Detect which cell encompasses the target text, then output its (X, Y) center coordinate. 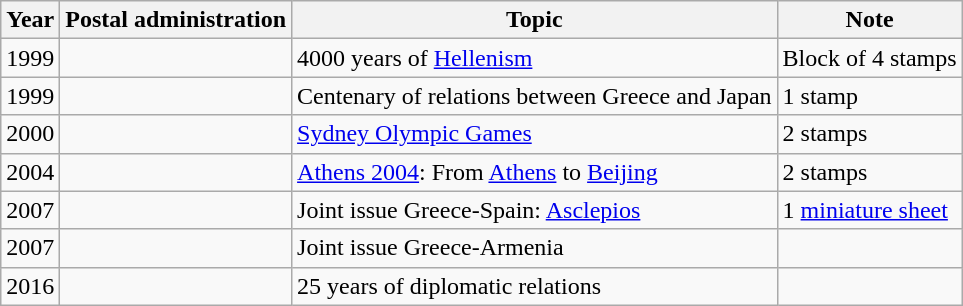
4000 years of Hellenism (535, 58)
2016 (30, 286)
2004 (30, 172)
1 miniature sheet (870, 210)
Note (870, 20)
Postal administration (176, 20)
Sydney Olympic Games (535, 134)
Block of 4 stamps (870, 58)
Joint issue Greece-Spain: Asclepios (535, 210)
1 stamp (870, 96)
Athens 2004: From Athens to Beijing (535, 172)
Year (30, 20)
Joint issue Greece-Armenia (535, 248)
2000 (30, 134)
Centenary of relations between Greece and Japan (535, 96)
25 years of diplomatic relations (535, 286)
Topic (535, 20)
